From the cell containing the given text, extract its center point as [X, Y] coordinate. 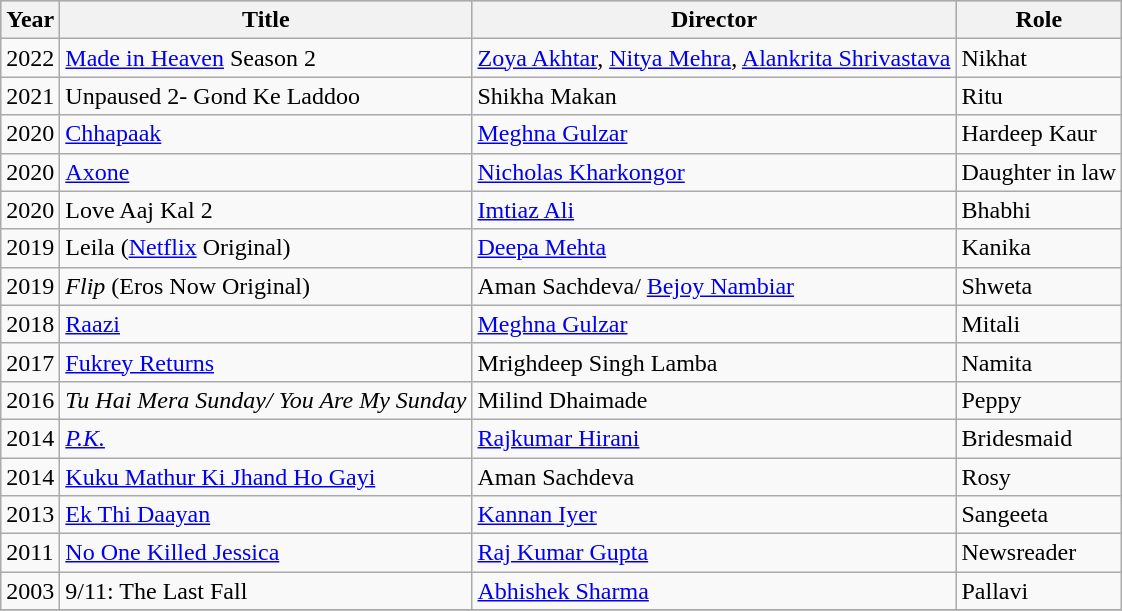
Nikhat [1039, 58]
Raj Kumar Gupta [714, 553]
Director [714, 20]
Role [1039, 20]
No One Killed Jessica [266, 553]
2017 [30, 362]
Flip (Eros Now Original) [266, 286]
Mitali [1039, 324]
Imtiaz Ali [714, 210]
Tu Hai Mera Sunday/ You Are My Sunday [266, 400]
Abhishek Sharma [714, 591]
Chhapaak [266, 134]
Unpaused 2- Gond Ke Laddoo [266, 96]
Love Aaj Kal 2 [266, 210]
Raazi [266, 324]
Mrighdeep Singh Lamba [714, 362]
2003 [30, 591]
Kannan Iyer [714, 515]
Nicholas Kharkongor [714, 172]
Milind Dhaimade [714, 400]
Ritu [1039, 96]
Daughter in law [1039, 172]
P.K. [266, 438]
Bhabhi [1039, 210]
Sangeeta [1039, 515]
2013 [30, 515]
Rajkumar Hirani [714, 438]
Shweta [1039, 286]
2018 [30, 324]
Aman Sachdeva/ Bejoy Nambiar [714, 286]
Made in Heaven Season 2 [266, 58]
Title [266, 20]
Newsreader [1039, 553]
Kuku Mathur Ki Jhand Ho Gayi [266, 477]
Ek Thi Daayan [266, 515]
Shikha Makan [714, 96]
Fukrey Returns [266, 362]
Leila (Netflix Original) [266, 248]
Axone [266, 172]
Bridesmaid [1039, 438]
Deepa Mehta [714, 248]
9/11: The Last Fall [266, 591]
Peppy [1039, 400]
2022 [30, 58]
Pallavi [1039, 591]
Aman Sachdeva [714, 477]
Rosy [1039, 477]
2011 [30, 553]
Hardeep Kaur [1039, 134]
Namita [1039, 362]
2021 [30, 96]
2016 [30, 400]
Zoya Akhtar, Nitya Mehra, Alankrita Shrivastava [714, 58]
Year [30, 20]
Kanika [1039, 248]
